Extract the (X, Y) coordinate from the center of the cell holding the provided text.  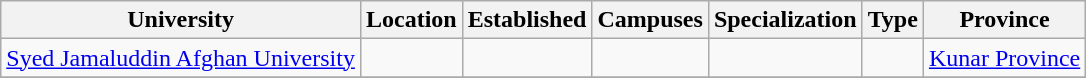
Kunar Province (1004, 58)
Campuses (650, 20)
Province (1004, 20)
Syed Jamaluddin Afghan University (181, 58)
Type (892, 20)
University (181, 20)
Location (411, 20)
Established (527, 20)
Specialization (785, 20)
